Search for the cell housing the specified text and yield its (X, Y) center coordinate. 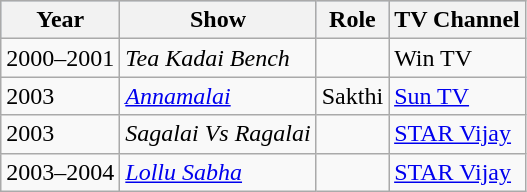
2000–2001 (60, 58)
Sun TV (458, 96)
Year (60, 20)
Win TV (458, 58)
2003–2004 (60, 172)
Tea Kadai Bench (218, 58)
Sakthi (352, 96)
Annamalai (218, 96)
Show (218, 20)
Lollu Sabha (218, 172)
TV Channel (458, 20)
Role (352, 20)
Sagalai Vs Ragalai (218, 134)
